Return the (x, y) coordinate for the center point of the cell that contains the specified text.  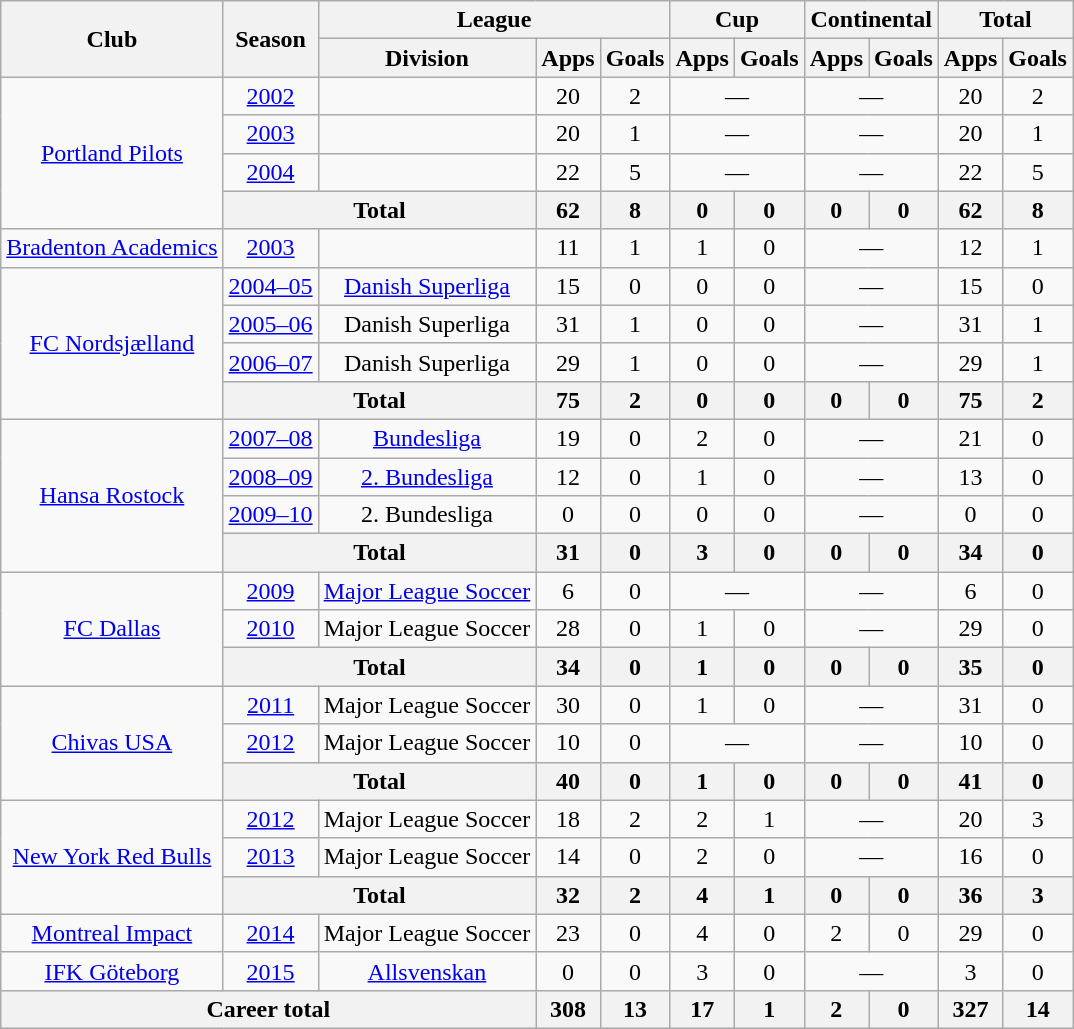
41 (970, 781)
2004 (270, 172)
Division (427, 58)
40 (568, 781)
17 (702, 1009)
2010 (270, 629)
Bradenton Academics (112, 248)
Club (112, 39)
308 (568, 1009)
New York Red Bulls (112, 857)
23 (568, 933)
IFK Göteborg (112, 971)
Portland Pilots (112, 153)
Season (270, 39)
FC Dallas (112, 629)
18 (568, 819)
Bundesliga (427, 438)
21 (970, 438)
2008–09 (270, 477)
28 (568, 629)
2009 (270, 591)
2009–10 (270, 515)
Chivas USA (112, 743)
2002 (270, 96)
2015 (270, 971)
36 (970, 895)
35 (970, 667)
Career total (268, 1009)
327 (970, 1009)
2014 (270, 933)
11 (568, 248)
2004–05 (270, 286)
Continental (871, 20)
2006–07 (270, 362)
19 (568, 438)
2011 (270, 705)
30 (568, 705)
16 (970, 857)
FC Nordsjælland (112, 343)
Montreal Impact (112, 933)
League (494, 20)
Cup (737, 20)
2007–08 (270, 438)
Hansa Rostock (112, 495)
Allsvenskan (427, 971)
2005–06 (270, 324)
2013 (270, 857)
32 (568, 895)
